For the text-containing cell, return its midpoint in (x, y) coordinate format. 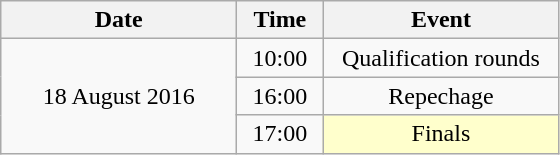
17:00 (280, 134)
16:00 (280, 96)
Repechage (441, 96)
Qualification rounds (441, 58)
Time (280, 20)
Event (441, 20)
Date (119, 20)
Finals (441, 134)
18 August 2016 (119, 96)
10:00 (280, 58)
